Output the [x, y] coordinate of the center of the cell containing the given text.  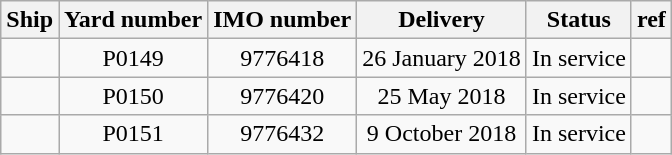
26 January 2018 [442, 58]
ref [651, 20]
Status [578, 20]
9776418 [282, 58]
IMO number [282, 20]
Yard number [134, 20]
P0151 [134, 134]
Ship [30, 20]
Delivery [442, 20]
P0149 [134, 58]
P0150 [134, 96]
9776432 [282, 134]
9776420 [282, 96]
25 May 2018 [442, 96]
9 October 2018 [442, 134]
